For the text-containing cell, return its midpoint in (x, y) coordinate format. 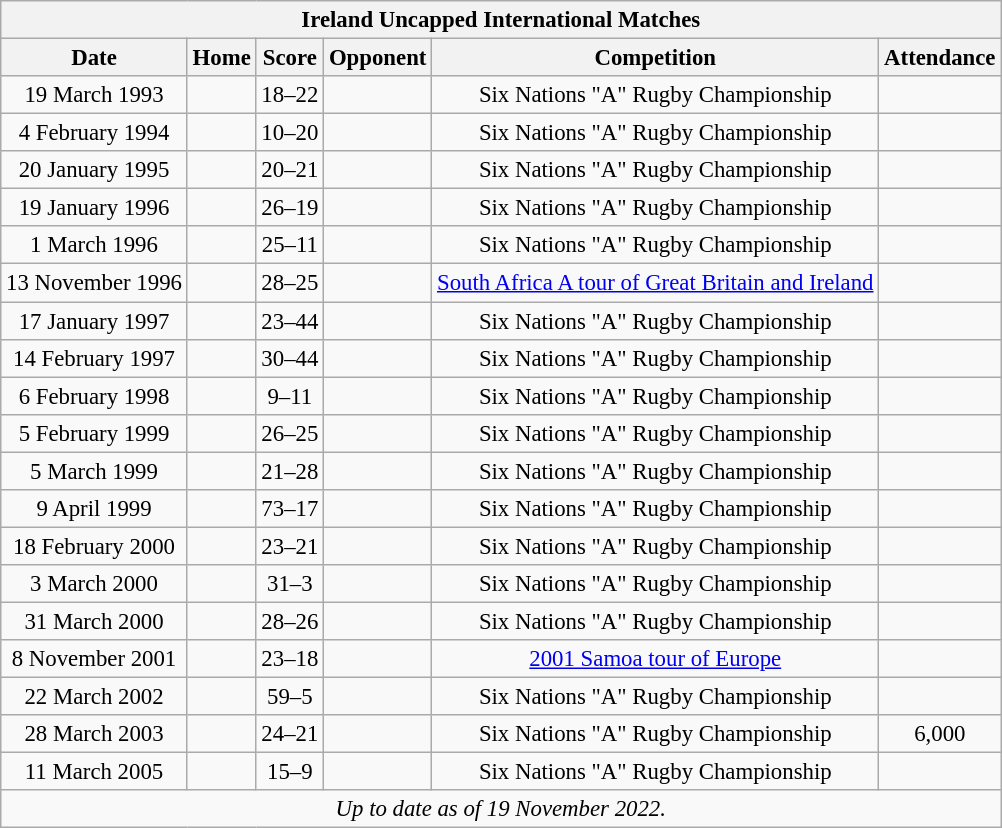
24–21 (290, 734)
Competition (656, 58)
21–28 (290, 471)
28–25 (290, 283)
Score (290, 58)
8 November 2001 (94, 659)
Date (94, 58)
23–44 (290, 321)
31–3 (290, 584)
6 February 1998 (94, 396)
11 March 2005 (94, 772)
23–21 (290, 546)
Opponent (378, 58)
9 April 1999 (94, 509)
South Africa A tour of Great Britain and Ireland (656, 283)
20 January 1995 (94, 170)
10–20 (290, 133)
23–18 (290, 659)
17 January 1997 (94, 321)
19 March 1993 (94, 95)
15–9 (290, 772)
22 March 2002 (94, 697)
Home (222, 58)
1 March 1996 (94, 245)
Attendance (940, 58)
3 March 2000 (94, 584)
5 March 1999 (94, 471)
26–25 (290, 433)
31 March 2000 (94, 621)
26–19 (290, 208)
4 February 1994 (94, 133)
9–11 (290, 396)
18–22 (290, 95)
Up to date as of 19 November 2022. (501, 809)
18 February 2000 (94, 546)
59–5 (290, 697)
14 February 1997 (94, 358)
20–21 (290, 170)
6,000 (940, 734)
73–17 (290, 509)
25–11 (290, 245)
5 February 1999 (94, 433)
19 January 1996 (94, 208)
28–26 (290, 621)
2001 Samoa tour of Europe (656, 659)
13 November 1996 (94, 283)
28 March 2003 (94, 734)
30–44 (290, 358)
Ireland Uncapped International Matches (501, 20)
